Pinpoint the cell where the given text exists, returning its [X, Y] midpoint coordinate. 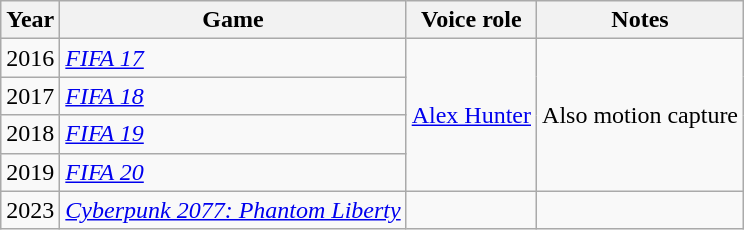
Notes [640, 20]
Year [30, 20]
2018 [30, 134]
FIFA 18 [233, 96]
Alex Hunter [471, 115]
Voice role [471, 20]
FIFA 20 [233, 172]
FIFA 19 [233, 134]
Also motion capture [640, 115]
FIFA 17 [233, 58]
Cyberpunk 2077: Phantom Liberty [233, 210]
2023 [30, 210]
Game [233, 20]
2017 [30, 96]
2016 [30, 58]
2019 [30, 172]
